Determine the (X, Y) coordinate at the center of the cell enclosing the given text.  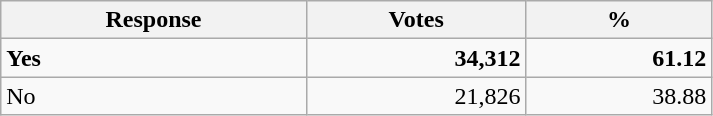
Response (154, 20)
No (154, 96)
Votes (416, 20)
34,312 (416, 58)
% (619, 20)
38.88 (619, 96)
Yes (154, 58)
21,826 (416, 96)
61.12 (619, 58)
